Output the [X, Y] coordinate of the center of the cell containing the given text.  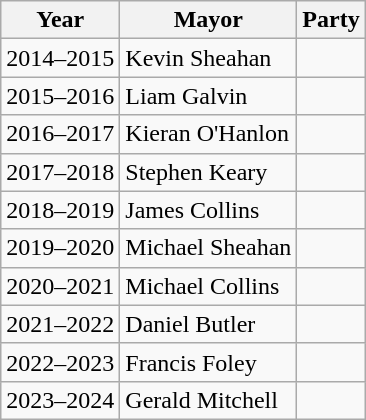
2015–2016 [60, 96]
Francis Foley [208, 362]
Party [331, 20]
Mayor [208, 20]
2023–2024 [60, 400]
Kieran O'Hanlon [208, 134]
James Collins [208, 210]
2018–2019 [60, 210]
2021–2022 [60, 324]
2020–2021 [60, 286]
Gerald Mitchell [208, 400]
2017–2018 [60, 172]
Michael Collins [208, 286]
Stephen Keary [208, 172]
Kevin Sheahan [208, 58]
2022–2023 [60, 362]
2016–2017 [60, 134]
Year [60, 20]
2019–2020 [60, 248]
2014–2015 [60, 58]
Michael Sheahan [208, 248]
Daniel Butler [208, 324]
Liam Galvin [208, 96]
